Determine the (X, Y) coordinate at the center of the cell enclosing the given text.  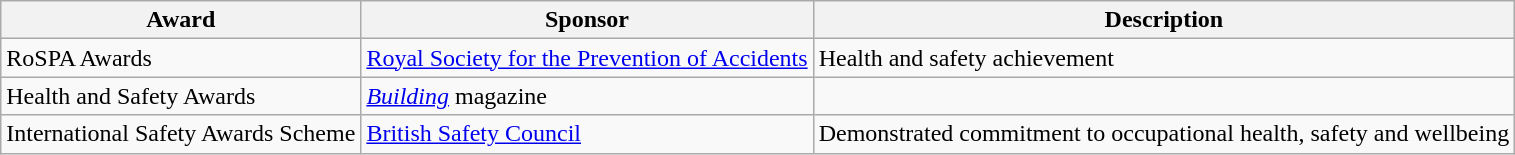
International Safety Awards Scheme (181, 134)
Health and Safety Awards (181, 96)
Description (1164, 20)
Royal Society for the Prevention of Accidents (587, 58)
Demonstrated commitment to occupational health, safety and wellbeing (1164, 134)
Building magazine (587, 96)
Sponsor (587, 20)
British Safety Council (587, 134)
RoSPA Awards (181, 58)
Health and safety achievement (1164, 58)
Award (181, 20)
